Return [X, Y] of the center of cell containing provided text 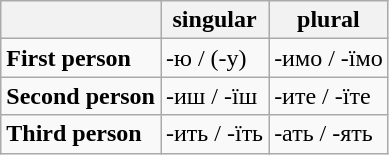
-ать / -ять [329, 134]
Second person [81, 96]
-имо / -їмо [329, 58]
-ить / -їть [214, 134]
-ю / (-у) [214, 58]
Third person [81, 134]
singular [214, 20]
-ите / -їте [329, 96]
First person [81, 58]
plural [329, 20]
-иш / -їш [214, 96]
